Find where the given text appears and provide that cell's center as (x, y) coordinate. 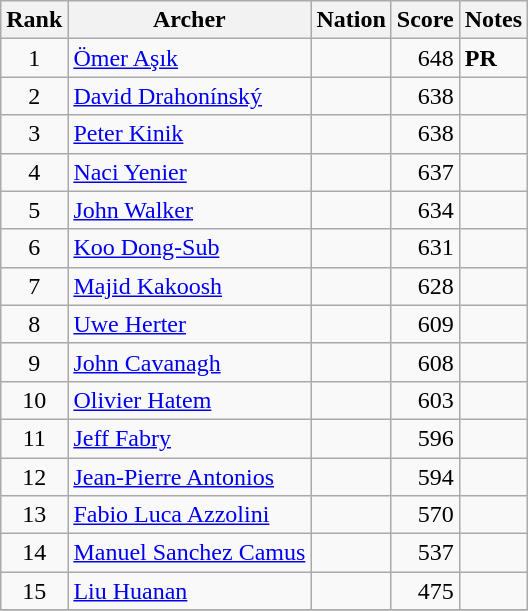
Fabio Luca Azzolini (190, 515)
Notes (493, 20)
14 (34, 553)
634 (425, 210)
3 (34, 134)
David Drahonínský (190, 96)
Manuel Sanchez Camus (190, 553)
John Walker (190, 210)
608 (425, 362)
13 (34, 515)
11 (34, 438)
603 (425, 400)
570 (425, 515)
609 (425, 324)
15 (34, 591)
Liu Huanan (190, 591)
628 (425, 286)
Jeff Fabry (190, 438)
Olivier Hatem (190, 400)
9 (34, 362)
1 (34, 58)
594 (425, 477)
Uwe Herter (190, 324)
8 (34, 324)
Score (425, 20)
631 (425, 248)
Jean-Pierre Antonios (190, 477)
Naci Yenier (190, 172)
537 (425, 553)
596 (425, 438)
Rank (34, 20)
Majid Kakoosh (190, 286)
475 (425, 591)
PR (493, 58)
Koo Dong-Sub (190, 248)
Peter Kinik (190, 134)
10 (34, 400)
12 (34, 477)
5 (34, 210)
John Cavanagh (190, 362)
637 (425, 172)
4 (34, 172)
6 (34, 248)
648 (425, 58)
7 (34, 286)
Ömer Aşık (190, 58)
Nation (351, 20)
2 (34, 96)
Archer (190, 20)
